From the cell containing the given text, extract its center point as [X, Y] coordinate. 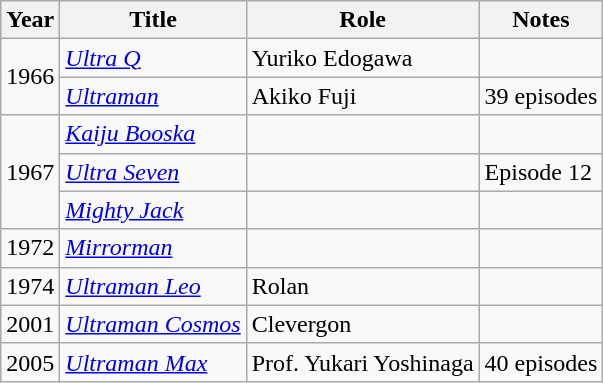
Ultraman [153, 96]
Rolan [362, 286]
Kaiju Booska [153, 134]
Ultraman Cosmos [153, 324]
40 episodes [541, 362]
Ultraman Max [153, 362]
Notes [541, 20]
1972 [30, 248]
Episode 12 [541, 172]
Title [153, 20]
1966 [30, 77]
Year [30, 20]
Ultraman Leo [153, 286]
Ultra Q [153, 58]
Ultra Seven [153, 172]
Akiko Fuji [362, 96]
2005 [30, 362]
Mighty Jack [153, 210]
Yuriko Edogawa [362, 58]
39 episodes [541, 96]
Clevergon [362, 324]
Mirrorman [153, 248]
2001 [30, 324]
1974 [30, 286]
Role [362, 20]
1967 [30, 172]
Prof. Yukari Yoshinaga [362, 362]
